Extract the [X, Y] coordinate from the center of the cell holding the provided text.  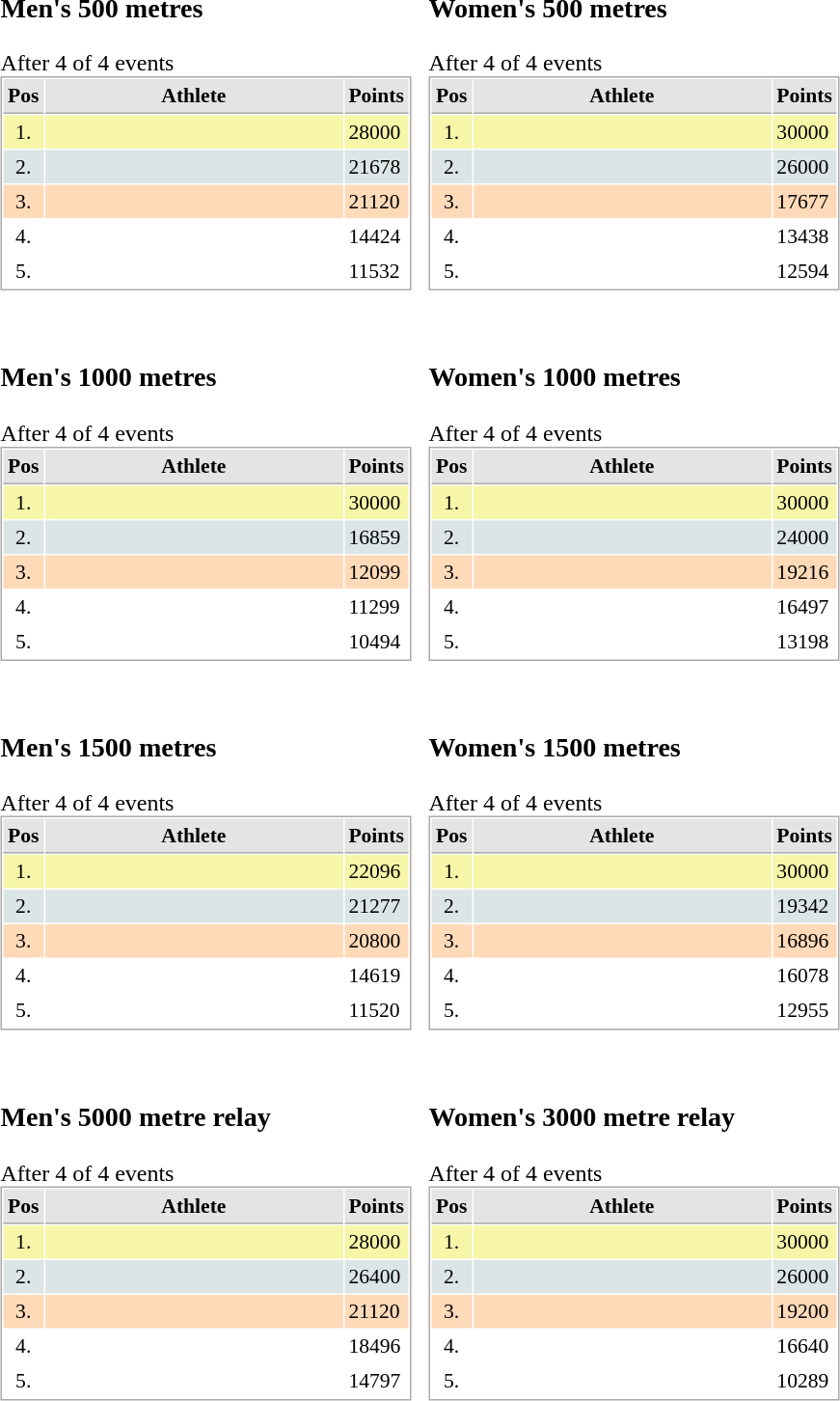
22096 [376, 871]
19216 [804, 571]
26400 [376, 1277]
20800 [376, 941]
11299 [376, 606]
19342 [804, 906]
12099 [376, 571]
14424 [376, 236]
16859 [376, 536]
11532 [376, 271]
12594 [804, 271]
10289 [804, 1381]
24000 [804, 536]
10494 [376, 641]
16896 [804, 941]
21277 [376, 906]
13198 [804, 641]
12955 [804, 1010]
13438 [804, 236]
19200 [804, 1311]
21678 [376, 167]
18496 [376, 1346]
17677 [804, 202]
16078 [804, 975]
16497 [804, 606]
11520 [376, 1010]
16640 [804, 1346]
14797 [376, 1381]
14619 [376, 975]
